Detect which cell encompasses the target text, then output its (X, Y) center coordinate. 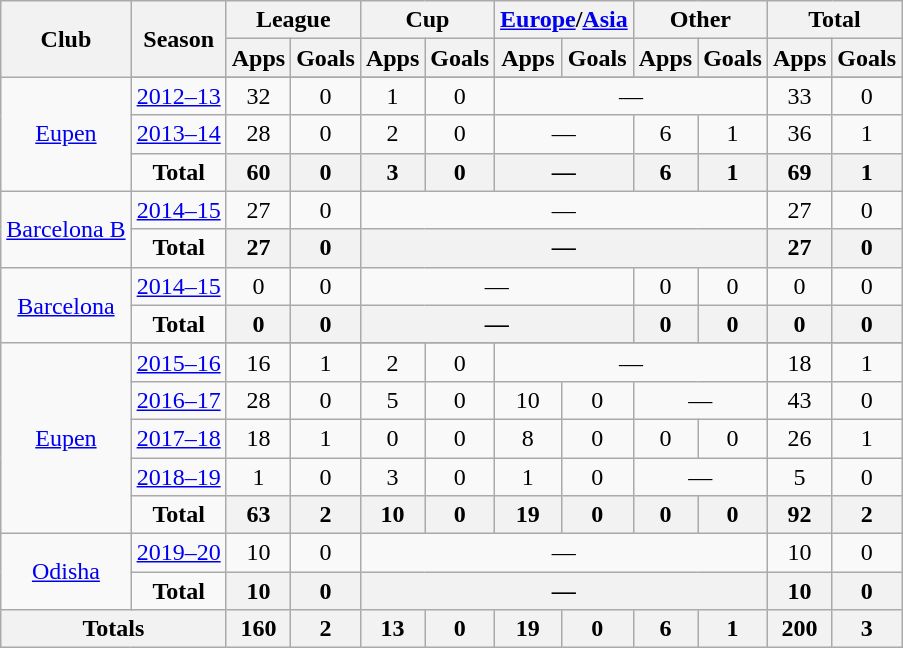
League (293, 20)
32 (258, 96)
8 (528, 438)
63 (258, 515)
2016–17 (178, 400)
Other (700, 20)
33 (799, 96)
200 (799, 629)
Europe/Asia (564, 20)
36 (799, 134)
Club (66, 39)
2015–16 (178, 362)
2019–20 (178, 553)
2017–18 (178, 438)
2012–13 (178, 96)
Totals (114, 629)
60 (258, 172)
69 (799, 172)
92 (799, 515)
Barcelona (66, 305)
Cup (427, 20)
2018–19 (178, 477)
160 (258, 629)
Season (178, 39)
2013–14 (178, 134)
13 (392, 629)
Barcelona B (66, 229)
Odisha (66, 572)
26 (799, 438)
16 (258, 362)
43 (799, 400)
